Scan for the cell matching the given text and deliver its (x, y) coordinate at center. 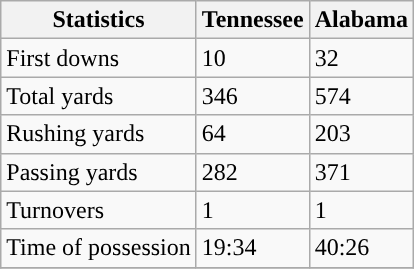
282 (252, 172)
Rushing yards (99, 134)
Time of possession (99, 248)
346 (252, 96)
574 (361, 96)
19:34 (252, 248)
Statistics (99, 20)
Turnovers (99, 210)
Total yards (99, 96)
40:26 (361, 248)
Tennessee (252, 20)
32 (361, 58)
203 (361, 134)
Alabama (361, 20)
64 (252, 134)
371 (361, 172)
First downs (99, 58)
Passing yards (99, 172)
10 (252, 58)
